Return the (X, Y) coordinate for the center point of the cell that contains the specified text.  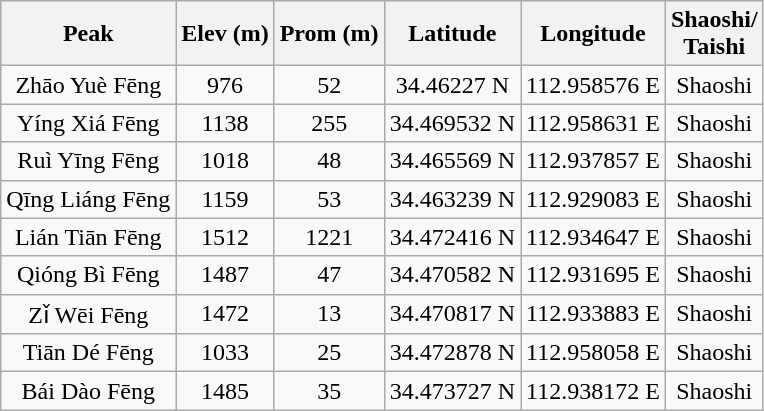
255 (329, 123)
Zhāo Yuè Fēng (88, 85)
976 (225, 85)
1512 (225, 237)
34.463239 N (452, 199)
34.472878 N (452, 353)
34.465569 N (452, 161)
Qīng Liáng Fēng (88, 199)
48 (329, 161)
Bái Dào Fēng (88, 391)
52 (329, 85)
47 (329, 275)
112.958576 E (592, 85)
112.958058 E (592, 353)
Ruì Yīng Fēng (88, 161)
Yíng Xiá Fēng (88, 123)
Latitude (452, 34)
Prom (m) (329, 34)
Qióng Bì Fēng (88, 275)
112.938172 E (592, 391)
Shaoshi/Taishi (714, 34)
34.470582 N (452, 275)
1221 (329, 237)
1472 (225, 314)
112.934647 E (592, 237)
Peak (88, 34)
53 (329, 199)
34.469532 N (452, 123)
112.937857 E (592, 161)
112.931695 E (592, 275)
Longitude (592, 34)
Elev (m) (225, 34)
Tiān Dé Fēng (88, 353)
34.473727 N (452, 391)
Lián Tiān Fēng (88, 237)
34.470817 N (452, 314)
1487 (225, 275)
112.929083 E (592, 199)
34.46227 N (452, 85)
1159 (225, 199)
1033 (225, 353)
1018 (225, 161)
1485 (225, 391)
13 (329, 314)
Zǐ Wēi Fēng (88, 314)
112.958631 E (592, 123)
112.933883 E (592, 314)
34.472416 N (452, 237)
25 (329, 353)
1138 (225, 123)
35 (329, 391)
